From the cell containing the given text, extract its center point as (x, y) coordinate. 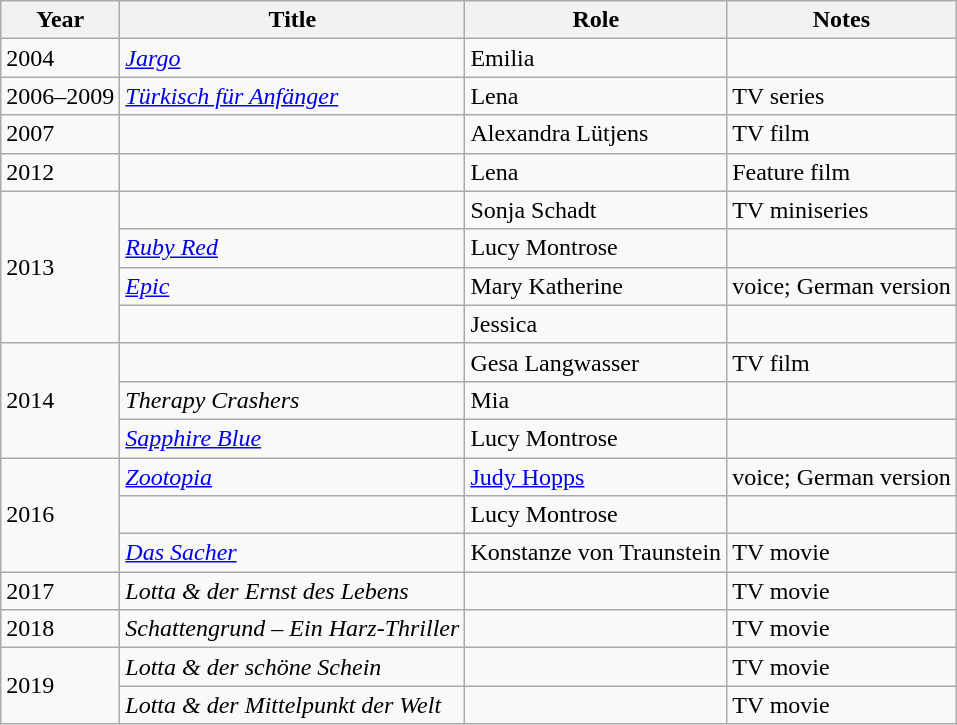
Lotta & der schöne Schein (292, 667)
TV series (842, 96)
Sapphire Blue (292, 438)
2006–2009 (60, 96)
Therapy Crashers (292, 400)
Lotta & der Mittelpunkt der Welt (292, 705)
2019 (60, 686)
Feature film (842, 172)
Emilia (596, 58)
Year (60, 20)
2004 (60, 58)
Das Sacher (292, 553)
Jargo (292, 58)
2013 (60, 267)
Alexandra Lütjens (596, 134)
2007 (60, 134)
2016 (60, 515)
Zootopia (292, 477)
2017 (60, 591)
Lotta & der Ernst des Lebens (292, 591)
Judy Hopps (596, 477)
Epic (292, 286)
Schattengrund – Ein Harz-Thriller (292, 629)
Gesa Langwasser (596, 362)
Title (292, 20)
Notes (842, 20)
Jessica (596, 324)
2018 (60, 629)
Mia (596, 400)
Ruby Red (292, 248)
2012 (60, 172)
Sonja Schadt (596, 210)
2014 (60, 400)
Konstanze von Traunstein (596, 553)
Mary Katherine (596, 286)
TV miniseries (842, 210)
Türkisch für Anfänger (292, 96)
Role (596, 20)
